Find where the given text appears and provide that cell's center as (x, y) coordinate. 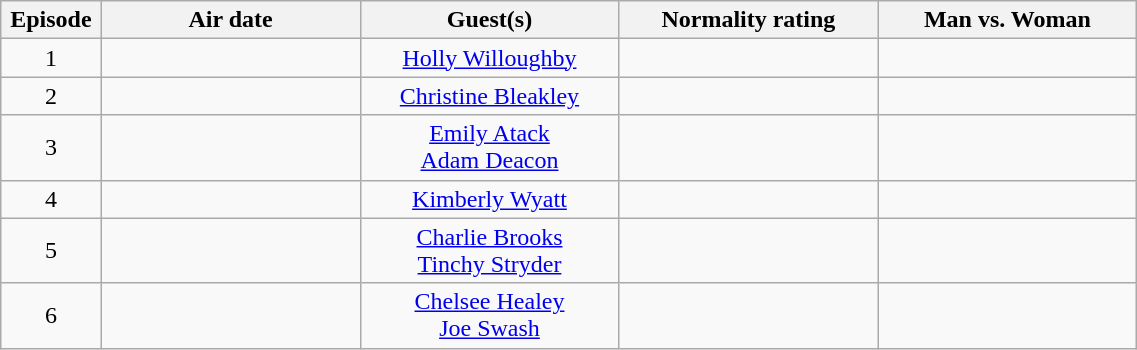
1 (51, 58)
Air date (230, 20)
Christine Bleakley (490, 96)
Normality rating (748, 20)
5 (51, 250)
4 (51, 199)
2 (51, 96)
Holly Willoughby (490, 58)
Emily AtackAdam Deacon (490, 148)
6 (51, 316)
Episode (51, 20)
Charlie BrooksTinchy Stryder (490, 250)
Kimberly Wyatt (490, 199)
3 (51, 148)
Guest(s) (490, 20)
Chelsee HealeyJoe Swash (490, 316)
Man vs. Woman (1008, 20)
